Identify which cell holds the provided text, then report its [X, Y] central coordinate. 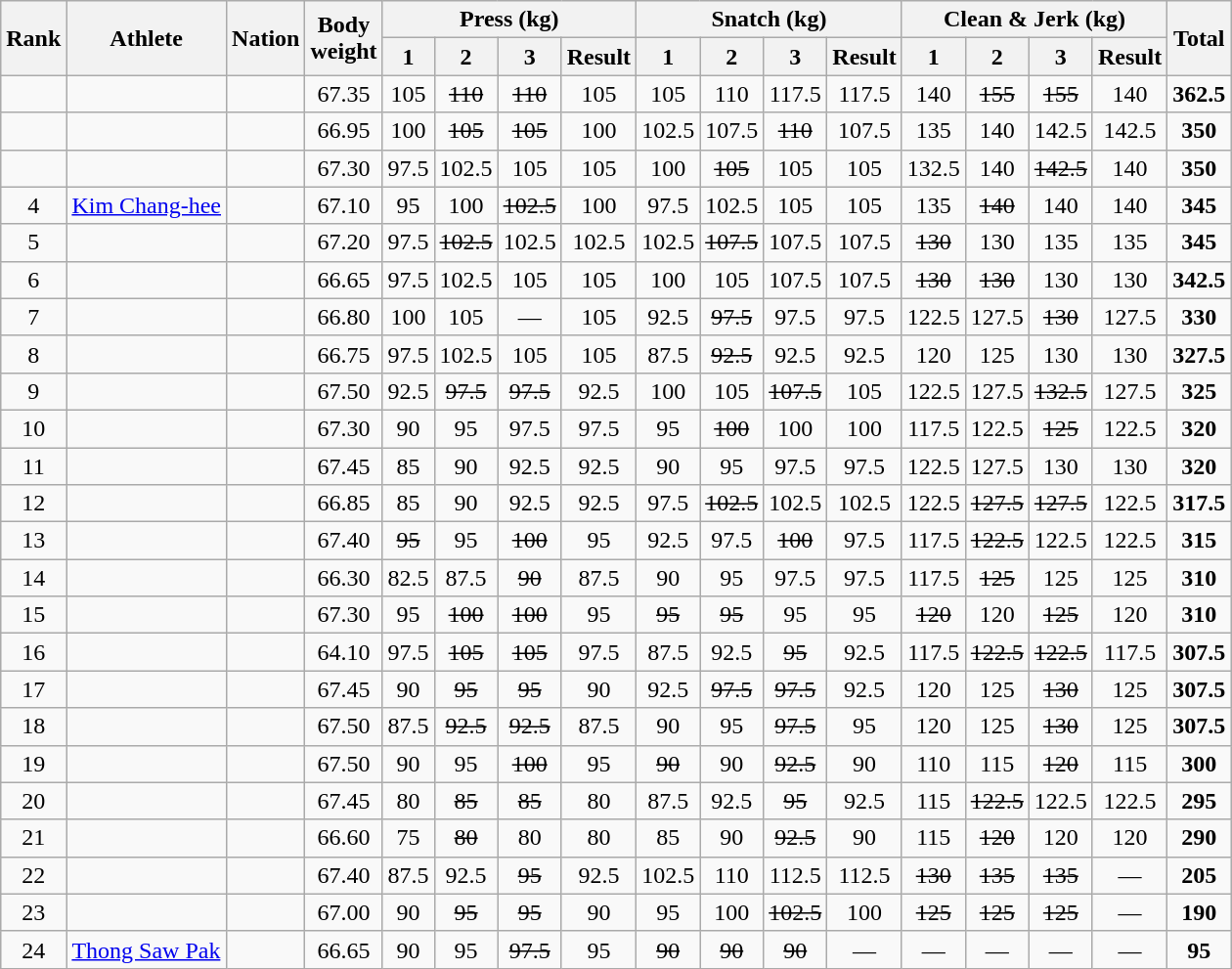
23 [33, 912]
66.60 [344, 838]
66.75 [344, 354]
7 [33, 317]
Thong Saw Pak [147, 949]
22 [33, 875]
205 [1199, 875]
14 [33, 578]
342.5 [1199, 280]
325 [1199, 391]
290 [1199, 838]
66.85 [344, 504]
82.5 [409, 578]
67.35 [344, 94]
Bodyweight [344, 38]
16 [33, 652]
24 [33, 949]
362.5 [1199, 94]
Kim Chang-hee [147, 205]
17 [33, 689]
6 [33, 280]
9 [33, 391]
75 [409, 838]
315 [1199, 541]
12 [33, 504]
327.5 [1199, 354]
Snatch (kg) [770, 20]
Press (kg) [509, 20]
13 [33, 541]
66.80 [344, 317]
5 [33, 242]
66.30 [344, 578]
64.10 [344, 652]
15 [33, 615]
Total [1199, 38]
67.10 [344, 205]
Nation [266, 38]
317.5 [1199, 504]
295 [1199, 801]
20 [33, 801]
67.20 [344, 242]
4 [33, 205]
10 [33, 428]
19 [33, 764]
66.95 [344, 131]
Athlete [147, 38]
21 [33, 838]
18 [33, 727]
190 [1199, 912]
67.00 [344, 912]
300 [1199, 764]
11 [33, 466]
Clean & Jerk (kg) [1034, 20]
Rank [33, 38]
330 [1199, 317]
8 [33, 354]
